Capture the cell that displays the provided text and extract its (x, y) central coordinate. 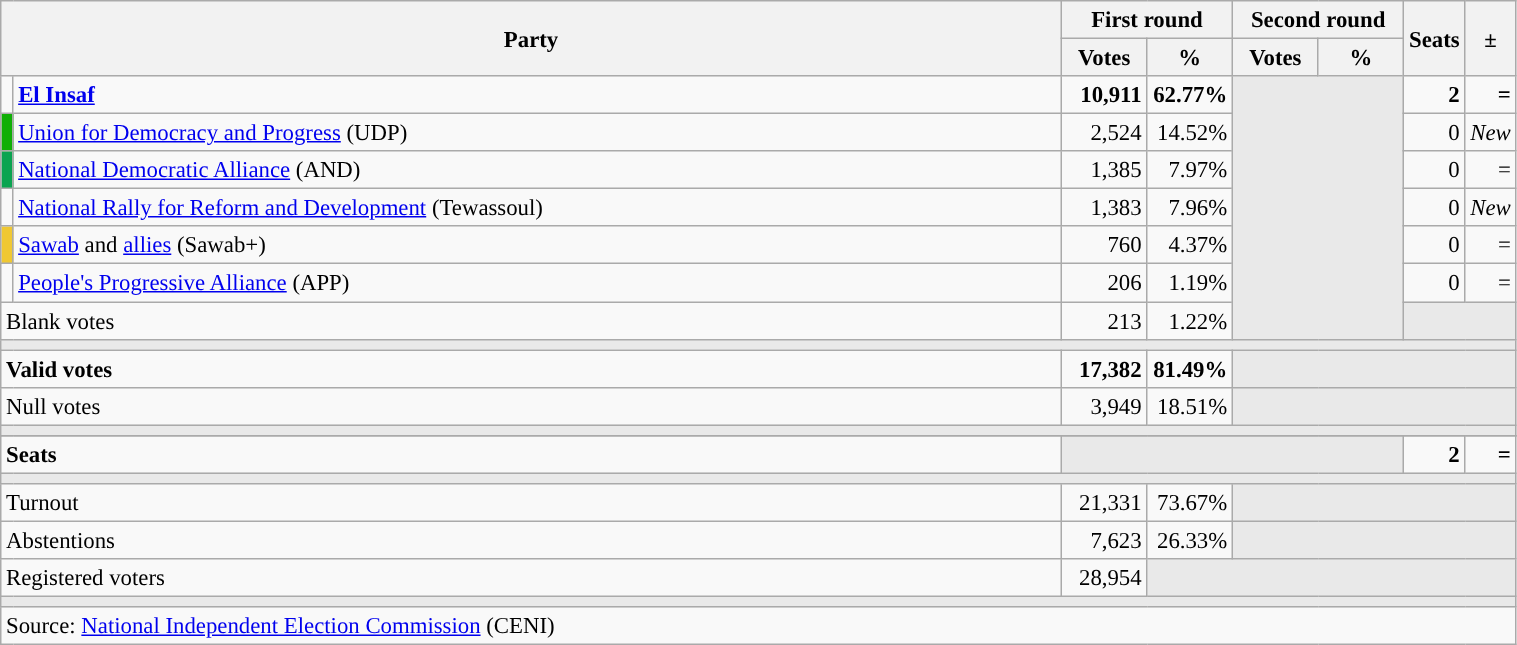
Blank votes (532, 321)
1,385 (1104, 170)
1,383 (1104, 208)
1.19% (1190, 283)
206 (1104, 283)
First round (1146, 20)
14.52% (1190, 133)
760 (1104, 245)
Abstentions (532, 540)
81.49% (1190, 369)
7,623 (1104, 540)
Sawab and allies (Sawab+) (537, 245)
1.22% (1190, 321)
± (1490, 38)
Valid votes (532, 369)
10,911 (1104, 95)
Turnout (532, 503)
Second round (1318, 20)
4.37% (1190, 245)
213 (1104, 321)
3,949 (1104, 406)
Registered voters (532, 578)
El Insaf (537, 95)
People's Progressive Alliance (APP) (537, 283)
26.33% (1190, 540)
73.67% (1190, 503)
National Democratic Alliance (AND) (537, 170)
National Rally for Reform and Development (Tewassoul) (537, 208)
Source: National Independent Election Commission (CENI) (758, 626)
Union for Democracy and Progress (UDP) (537, 133)
17,382 (1104, 369)
28,954 (1104, 578)
Party (532, 38)
62.77% (1190, 95)
7.97% (1190, 170)
Null votes (532, 406)
18.51% (1190, 406)
21,331 (1104, 503)
2,524 (1104, 133)
7.96% (1190, 208)
